Determine the (x, y) coordinate at the center of the cell enclosing the given text.  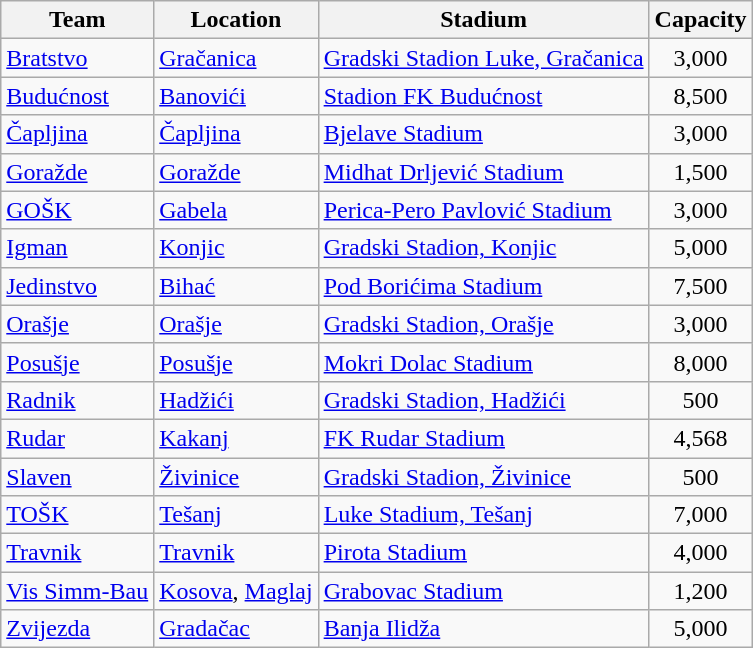
Tešanj (236, 515)
Rudar (78, 438)
Gradski Stadion, Živinice (484, 477)
Gabela (236, 210)
TOŠK (78, 515)
Budućnost (78, 96)
Gradski Stadion Luke, Gračanica (484, 58)
Midhat Drljević Stadium (484, 172)
GOŠK (78, 210)
7,000 (700, 515)
Pirota Stadium (484, 553)
Gradski Stadion, Konjic (484, 248)
Igman (78, 248)
7,500 (700, 286)
Bjelave Stadium (484, 134)
Kakanj (236, 438)
Bratstvo (78, 58)
8,500 (700, 96)
Konjic (236, 248)
1,200 (700, 591)
Živinice (236, 477)
Gračanica (236, 58)
Jedinstvo (78, 286)
Gradski Stadion, Orašje (484, 324)
Pod Borićima Stadium (484, 286)
Banja Ilidža (484, 629)
1,500 (700, 172)
Radnik (78, 400)
Stadium (484, 20)
Hadžići (236, 400)
Location (236, 20)
Luke Stadium, Tešanj (484, 515)
FK Rudar Stadium (484, 438)
Team (78, 20)
Capacity (700, 20)
4,568 (700, 438)
Bihać (236, 286)
Zvijezda (78, 629)
8,000 (700, 362)
Perica-Pero Pavlović Stadium (484, 210)
Banovići (236, 96)
Gradski Stadion, Hadžići (484, 400)
Gradačac (236, 629)
Kosova, Maglaj (236, 591)
Mokri Dolac Stadium (484, 362)
Vis Simm-Bau (78, 591)
Slaven (78, 477)
4,000 (700, 553)
Grabovac Stadium (484, 591)
Stadion FK Budućnost (484, 96)
